Locate the cell with the specified text and output its (x, y) center coordinate. 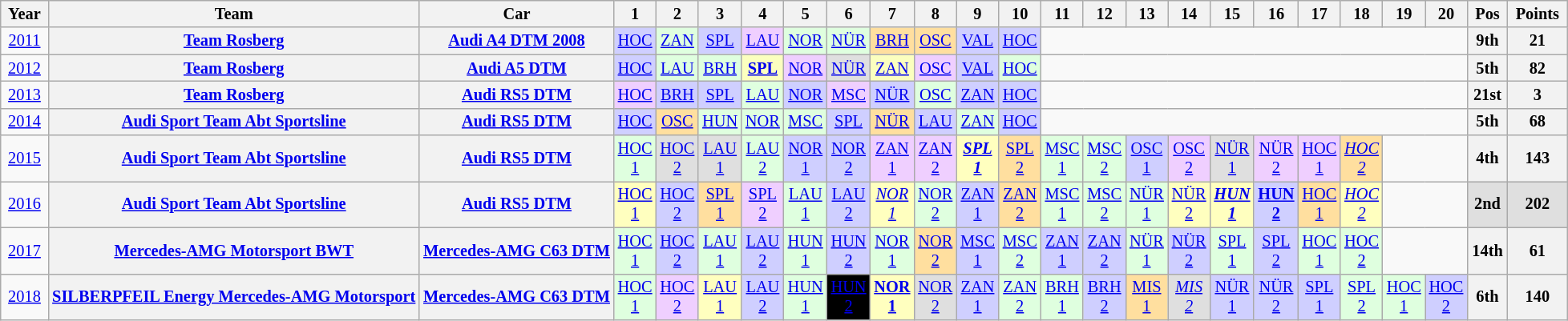
2017 (25, 251)
Audi A5 DTM (516, 68)
202 (1538, 204)
17 (1319, 14)
6th (1487, 297)
82 (1538, 68)
68 (1538, 122)
MIS1 (1146, 297)
BRH2 (1105, 297)
Mercedes-AMG Motorsport BWT (234, 251)
9th (1487, 41)
4 (763, 14)
14 (1190, 14)
Pos (1487, 14)
Points (1538, 14)
21 (1538, 41)
61 (1538, 251)
2011 (25, 41)
2nd (1487, 204)
13 (1146, 14)
19 (1404, 14)
2016 (25, 204)
2 (677, 14)
SILBERPFEIL Energy Mercedes-AMG Motorsport (234, 297)
18 (1361, 14)
8 (935, 14)
2018 (25, 297)
OSC2 (1190, 158)
HUN (720, 122)
OSC1 (1146, 158)
1 (635, 14)
6 (849, 14)
21st (1487, 94)
Year (25, 14)
143 (1538, 158)
BRH1 (1063, 297)
Car (516, 14)
4th (1487, 158)
11 (1063, 14)
MIS2 (1190, 297)
9 (978, 14)
5 (806, 14)
2015 (25, 158)
2014 (25, 122)
2013 (25, 94)
12 (1105, 14)
2012 (25, 68)
Team (234, 14)
7 (891, 14)
20 (1446, 14)
14th (1487, 251)
16 (1276, 14)
10 (1020, 14)
15 (1231, 14)
Audi A4 DTM 2008 (516, 41)
140 (1538, 297)
